Capture the cell that displays the provided text and extract its (X, Y) central coordinate. 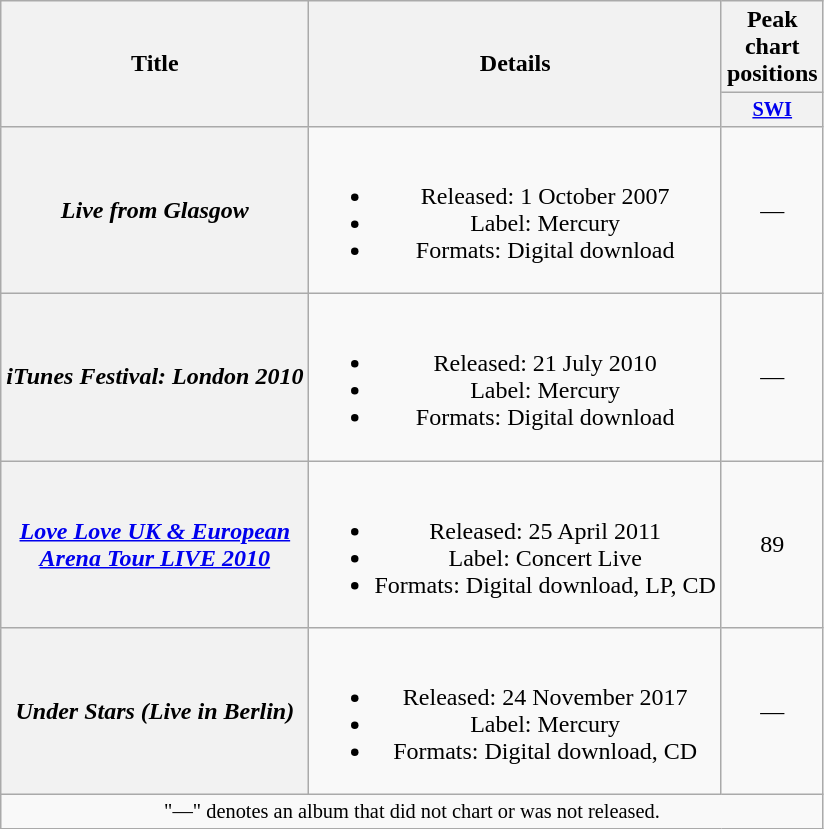
Love Love UK & EuropeanArena Tour LIVE 2010 (155, 544)
89 (772, 544)
Peak chart positions (772, 47)
Released: 25 April 2011Label: Concert LiveFormats: Digital download, LP, CD (515, 544)
Details (515, 64)
Released: 1 October 2007Label: MercuryFormats: Digital download (515, 210)
iTunes Festival: London 2010 (155, 378)
Title (155, 64)
"—" denotes an album that did not chart or was not released. (412, 812)
SWI (772, 110)
Released: 24 November 2017Label: MercuryFormats: Digital download, CD (515, 712)
Released: 21 July 2010Label: MercuryFormats: Digital download (515, 378)
Live from Glasgow (155, 210)
Under Stars (Live in Berlin) (155, 712)
